From the cell containing the given text, extract its center point as [X, Y] coordinate. 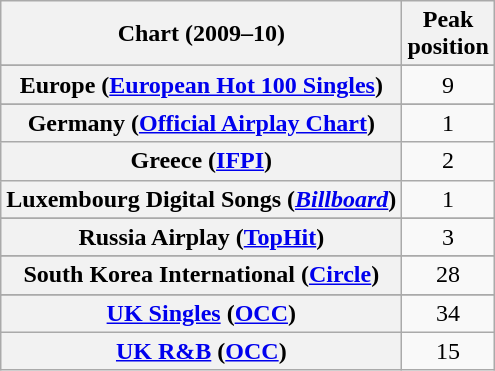
Peakposition [448, 34]
2 [448, 161]
UK Singles (OCC) [202, 313]
South Korea International (Circle) [202, 275]
UK R&B (OCC) [202, 351]
Chart (2009–10) [202, 34]
Europe (European Hot 100 Singles) [202, 85]
Germany (Official Airplay Chart) [202, 123]
34 [448, 313]
Russia Airplay (TopHit) [202, 237]
15 [448, 351]
Luxembourg Digital Songs (Billboard) [202, 199]
Greece (IFPI) [202, 161]
9 [448, 85]
3 [448, 237]
28 [448, 275]
